Return [X, Y] of the center of cell containing provided text 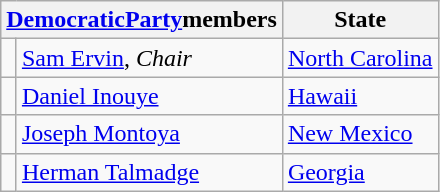
Joseph Montoya [149, 134]
Herman Talmadge [149, 172]
State [360, 20]
Hawaii [360, 96]
New Mexico [360, 134]
Sam Ervin, Chair [149, 58]
DemocraticPartymembers [142, 20]
North Carolina [360, 58]
Daniel Inouye [149, 96]
Georgia [360, 172]
